Output the (X, Y) coordinate of the center of the cell containing the given text.  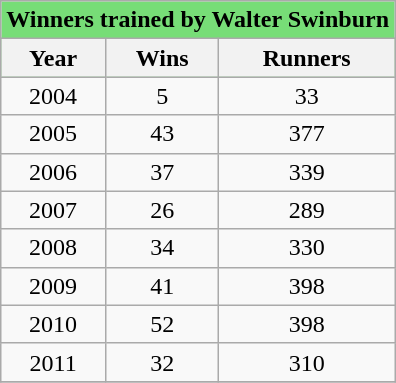
2009 (54, 286)
5 (162, 96)
330 (307, 248)
37 (162, 172)
289 (307, 210)
310 (307, 362)
2011 (54, 362)
2007 (54, 210)
33 (307, 96)
Wins (162, 58)
339 (307, 172)
41 (162, 286)
43 (162, 134)
Runners (307, 58)
2006 (54, 172)
26 (162, 210)
32 (162, 362)
2005 (54, 134)
34 (162, 248)
2010 (54, 324)
52 (162, 324)
2004 (54, 96)
2008 (54, 248)
Winners trained by Walter Swinburn (198, 20)
377 (307, 134)
Year (54, 58)
